Search for the cell housing the specified text and yield its (X, Y) center coordinate. 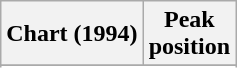
Peak position (189, 34)
Chart (1994) (72, 34)
